Output the (X, Y) coordinate of the center of the cell containing the given text.  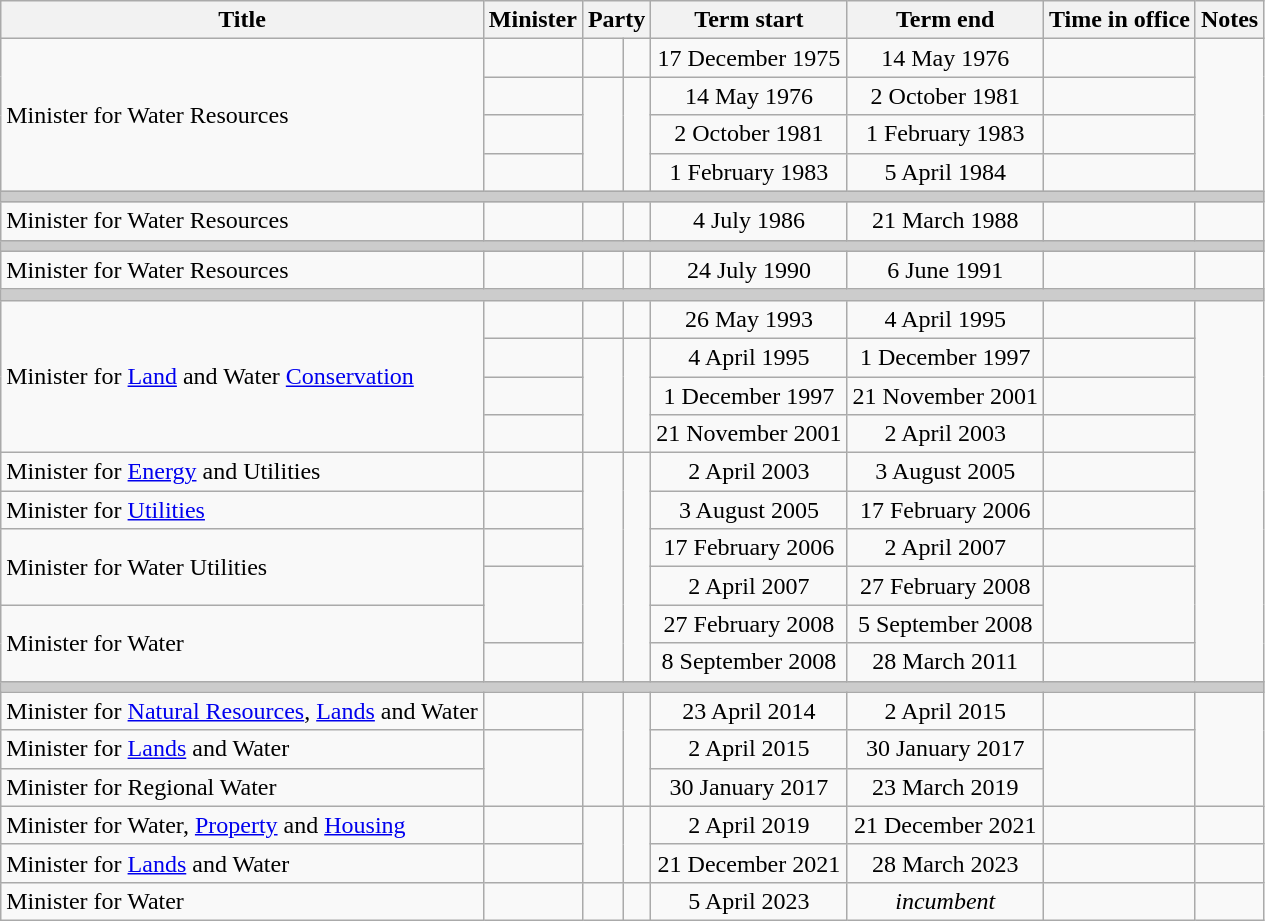
Minister for Utilities (242, 510)
24 July 1990 (749, 270)
23 April 2014 (749, 711)
21 March 1988 (945, 221)
Minister for Natural Resources, Lands and Water (242, 711)
2 April 2019 (749, 825)
6 June 1991 (945, 270)
Term end (945, 20)
Minister for Water Utilities (242, 567)
5 April 2023 (749, 901)
5 September 2008 (945, 624)
Minister for Water, Property and Housing (242, 825)
28 March 2023 (945, 863)
26 May 1993 (749, 319)
Minister (532, 20)
Title (242, 20)
17 December 1975 (749, 58)
4 July 1986 (749, 221)
8 September 2008 (749, 662)
28 March 2011 (945, 662)
Minister for Regional Water (242, 787)
23 March 2019 (945, 787)
5 April 1984 (945, 172)
incumbent (945, 901)
Time in office (1119, 20)
Party (616, 20)
Minister for Land and Water Conservation (242, 376)
Minister for Energy and Utilities (242, 472)
Term start (749, 20)
Notes (1229, 20)
